Identify which cell holds the provided text, then report its [x, y] central coordinate. 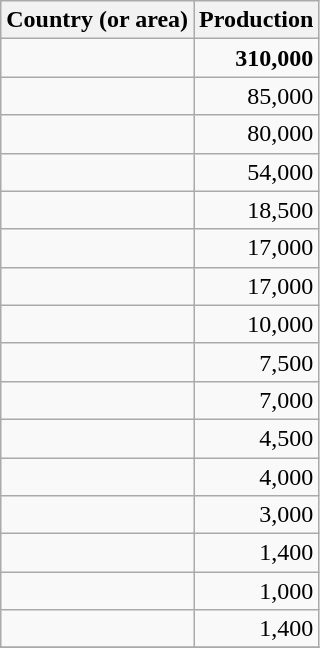
1,000 [256, 591]
7,500 [256, 362]
85,000 [256, 96]
4,000 [256, 477]
4,500 [256, 438]
7,000 [256, 400]
10,000 [256, 324]
310,000 [256, 58]
54,000 [256, 172]
3,000 [256, 515]
Production [256, 20]
80,000 [256, 134]
Country (or area) [98, 20]
18,500 [256, 210]
